Capture the cell that displays the provided text and extract its [X, Y] central coordinate. 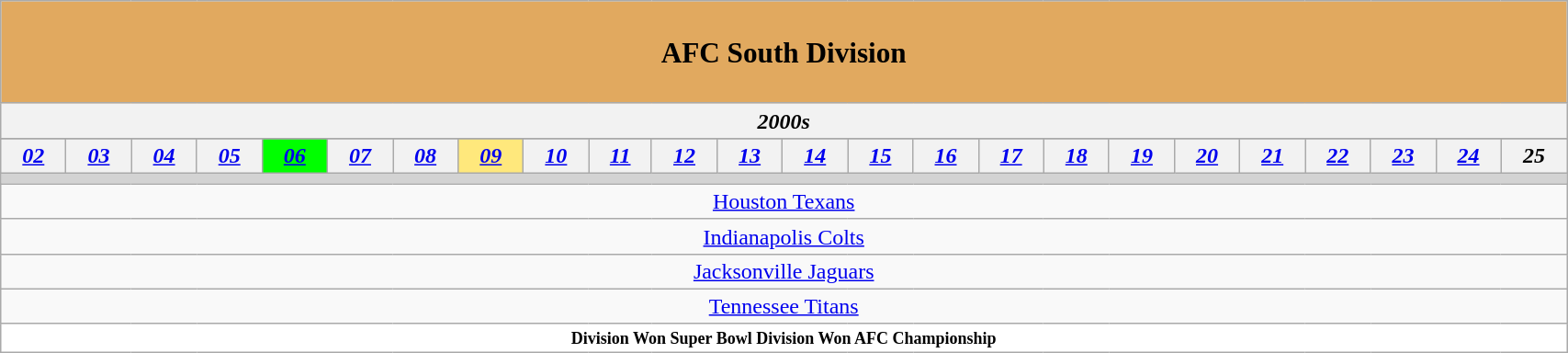
Jacksonville Jaguars [784, 271]
02 [33, 155]
10 [557, 155]
Tennessee Titans [784, 306]
25 [1534, 155]
21 [1273, 155]
14 [816, 155]
03 [99, 155]
18 [1077, 155]
Houston Texans [784, 201]
07 [360, 155]
11 [620, 155]
13 [750, 155]
Indianapolis Colts [784, 236]
19 [1141, 155]
23 [1404, 155]
20 [1207, 155]
12 [683, 155]
Division Won Super Bowl Division Won AFC Championship [784, 338]
17 [1010, 155]
15 [880, 155]
16 [946, 155]
05 [230, 155]
06 [294, 155]
24 [1468, 155]
AFC South Division [784, 51]
22 [1337, 155]
04 [164, 155]
08 [426, 155]
2000s [784, 120]
09 [491, 155]
